Provide the (x, y) coordinate of the cell's center where the given text is located.  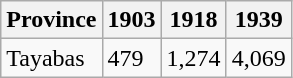
479 (132, 58)
Province (52, 20)
1903 (132, 20)
Tayabas (52, 58)
1918 (194, 20)
4,069 (258, 58)
1,274 (194, 58)
1939 (258, 20)
